Locate the cell with the specified text and output its (X, Y) center coordinate. 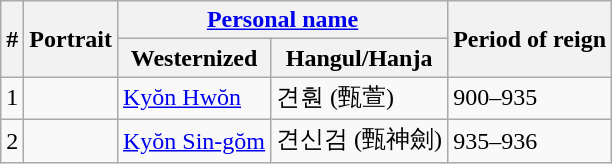
Hangul/Hanja (360, 58)
Kyŏn Hwŏn (194, 98)
Kyŏn Sin-gŏm (194, 140)
Portrait (71, 39)
견훤 (甄萱) (360, 98)
# (12, 39)
935–936 (530, 140)
900–935 (530, 98)
Personal name (282, 20)
Westernized (194, 58)
2 (12, 140)
1 (12, 98)
견신검 (甄神劍) (360, 140)
Period of reign (530, 39)
